Locate the cell with the specified text and output its (X, Y) center coordinate. 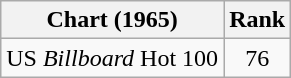
76 (258, 58)
Rank (258, 20)
Chart (1965) (112, 20)
US Billboard Hot 100 (112, 58)
